Find where the given text appears and provide that cell's center as (x, y) coordinate. 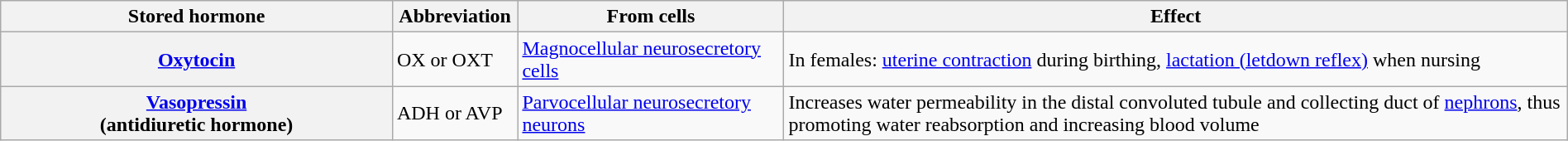
Parvocellular neurosecretory neurons (651, 113)
Stored hormone (197, 17)
OX or OXT (455, 60)
Effect (1176, 17)
In females: uterine contraction during birthing, lactation (letdown reflex) when nursing (1176, 60)
Magnocellular neurosecretory cells (651, 60)
Abbreviation (455, 17)
From cells (651, 17)
Vasopressin (antidiuretic hormone) (197, 113)
ADH or AVP (455, 113)
Oxytocin (197, 60)
